Search for the cell housing the specified text and yield its (X, Y) center coordinate. 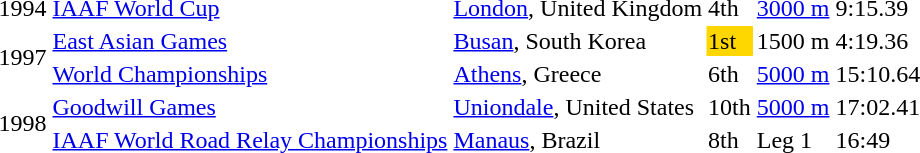
East Asian Games (250, 41)
1500 m (793, 41)
6th (730, 74)
10th (730, 107)
World Championships (250, 74)
Athens, Greece (578, 74)
Goodwill Games (250, 107)
Uniondale, United States (578, 107)
Busan, South Korea (578, 41)
1st (730, 41)
